Detect which cell encompasses the target text, then output its [x, y] center coordinate. 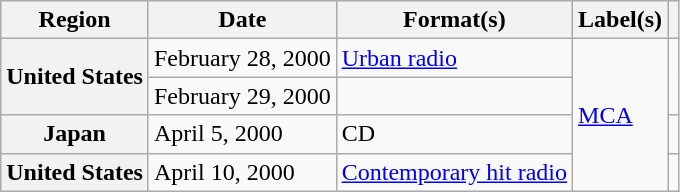
February 28, 2000 [242, 58]
CD [454, 134]
February 29, 2000 [242, 96]
April 10, 2000 [242, 172]
Format(s) [454, 20]
Region [75, 20]
April 5, 2000 [242, 134]
Contemporary hit radio [454, 172]
Label(s) [620, 20]
Urban radio [454, 58]
MCA [620, 115]
Japan [75, 134]
Date [242, 20]
